Extract the [x, y] coordinate from the center of the cell holding the provided text.  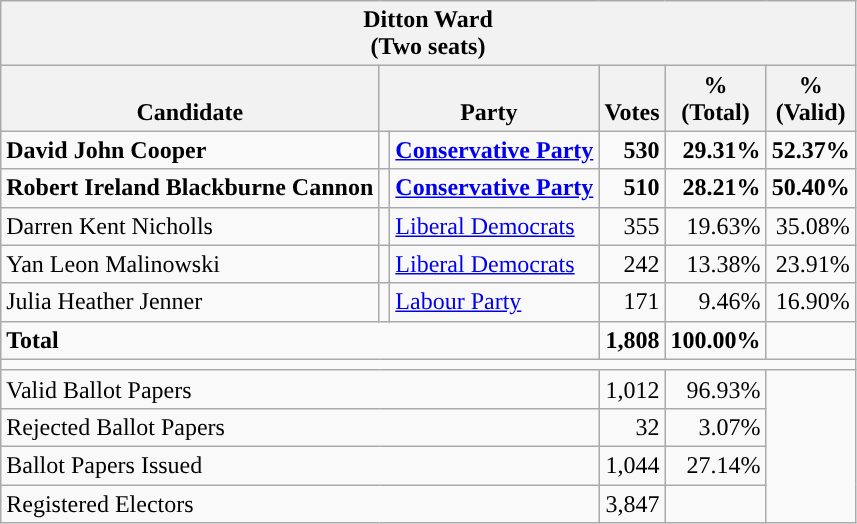
19.63% [716, 226]
Votes [632, 98]
13.38% [716, 264]
%(Total) [716, 98]
32 [632, 427]
242 [632, 264]
28.21% [716, 188]
355 [632, 226]
3,847 [632, 503]
Ditton Ward(Two seats) [428, 34]
23.91% [810, 264]
1,808 [632, 340]
50.40% [810, 188]
96.93% [716, 389]
52.37% [810, 150]
27.14% [716, 465]
3.07% [716, 427]
Valid Ballot Papers [300, 389]
Robert Ireland Blackburne Cannon [190, 188]
171 [632, 302]
David John Cooper [190, 150]
1,012 [632, 389]
Yan Leon Malinowski [190, 264]
29.31% [716, 150]
9.46% [716, 302]
Candidate [190, 98]
%(Valid) [810, 98]
Party [489, 98]
Ballot Papers Issued [300, 465]
16.90% [810, 302]
530 [632, 150]
35.08% [810, 226]
Total [300, 340]
Labour Party [494, 302]
510 [632, 188]
100.00% [716, 340]
Darren Kent Nicholls [190, 226]
Rejected Ballot Papers [300, 427]
Registered Electors [300, 503]
1,044 [632, 465]
Julia Heather Jenner [190, 302]
